Output the [x, y] coordinate of the center of the cell containing the given text.  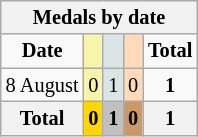
8 August [42, 85]
Date [42, 51]
Medals by date [100, 17]
